Find where the given text appears and provide that cell's center as (X, Y) coordinate. 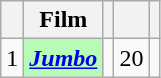
Jumbo (64, 58)
1 (12, 58)
20 (132, 58)
Film (64, 20)
